For the text-containing cell, return its midpoint in [X, Y] coordinate format. 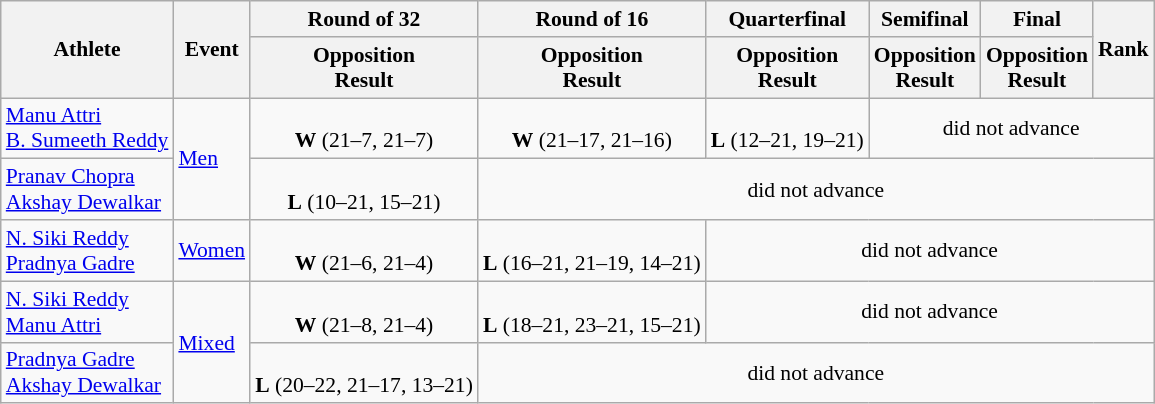
Women [212, 250]
Athlete [88, 50]
W (21–17, 21–16) [592, 128]
Men [212, 159]
Final [1037, 19]
Round of 16 [592, 19]
L (20–22, 21–17, 13–21) [364, 372]
L (12–21, 19–21) [788, 128]
Manu AttriB. Sumeeth Reddy [88, 128]
Quarterfinal [788, 19]
N. Siki ReddyPradnya Gadre [88, 250]
L (10–21, 15–21) [364, 190]
W (21–8, 21–4) [364, 312]
Semifinal [925, 19]
Event [212, 50]
L (18–21, 23–21, 15–21) [592, 312]
W (21–7, 21–7) [364, 128]
L (16–21, 21–19, 14–21) [592, 250]
Rank [1124, 50]
Round of 32 [364, 19]
W (21–6, 21–4) [364, 250]
Mixed [212, 342]
Pranav ChopraAkshay Dewalkar [88, 190]
N. Siki ReddyManu Attri [88, 312]
Pradnya GadreAkshay Dewalkar [88, 372]
